Search for the cell housing the specified text and yield its [x, y] center coordinate. 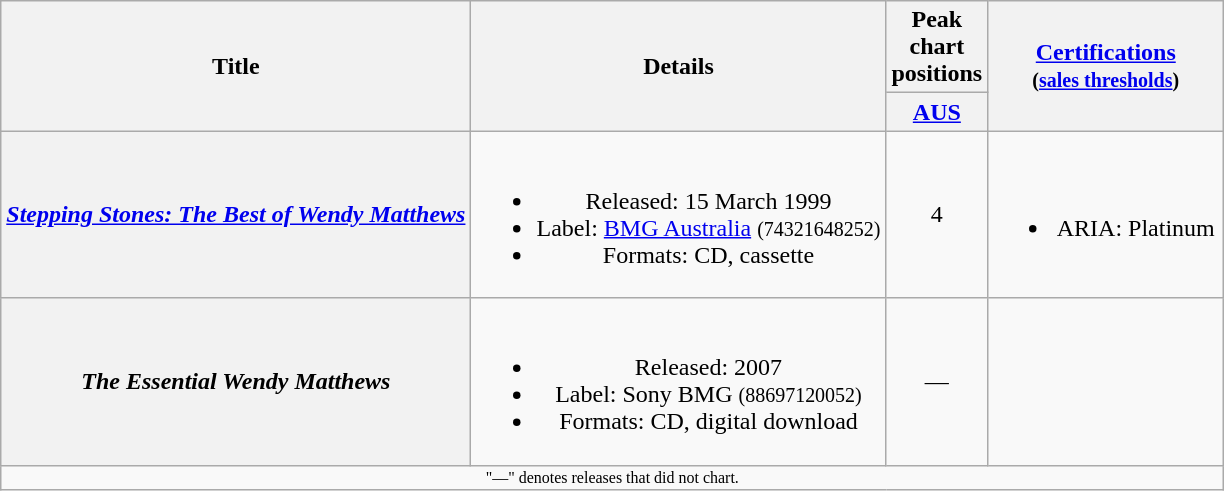
Details [678, 66]
— [937, 382]
Released: 2007Label: Sony BMG (88697120052)Formats: CD, digital download [678, 382]
4 [937, 214]
ARIA: Platinum [1106, 214]
AUS [937, 112]
"—" denotes releases that did not chart. [612, 477]
Title [236, 66]
Peak chart positions [937, 47]
Certifications(sales thresholds) [1106, 66]
Released: 15 March 1999Label: BMG Australia (74321648252)Formats: CD, cassette [678, 214]
Stepping Stones: The Best of Wendy Matthews [236, 214]
The Essential Wendy Matthews [236, 382]
